Extract the (X, Y) coordinate from the center of the cell holding the provided text.  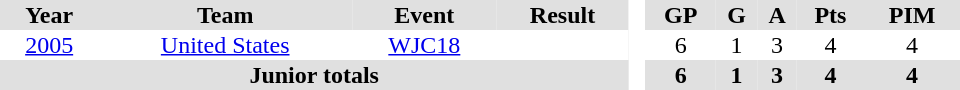
A (778, 15)
Pts (830, 15)
Team (225, 15)
2005 (49, 45)
Result (563, 15)
United States (225, 45)
PIM (912, 15)
WJC18 (424, 45)
Event (424, 15)
GP (681, 15)
G (737, 15)
Junior totals (314, 75)
Year (49, 15)
